Return [x, y] of the center of cell containing provided text 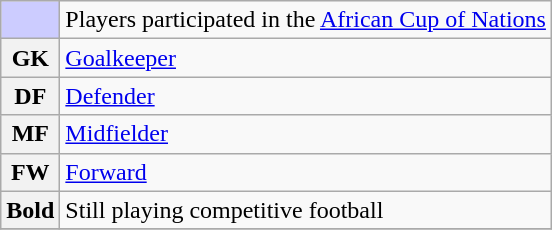
Bold [30, 210]
DF [30, 96]
MF [30, 134]
Midfielder [306, 134]
FW [30, 172]
Defender [306, 96]
Goalkeeper [306, 58]
GK [30, 58]
Players participated in the African Cup of Nations [306, 20]
Still playing competitive football [306, 210]
Forward [306, 172]
